Detect which cell encompasses the target text, then output its (x, y) center coordinate. 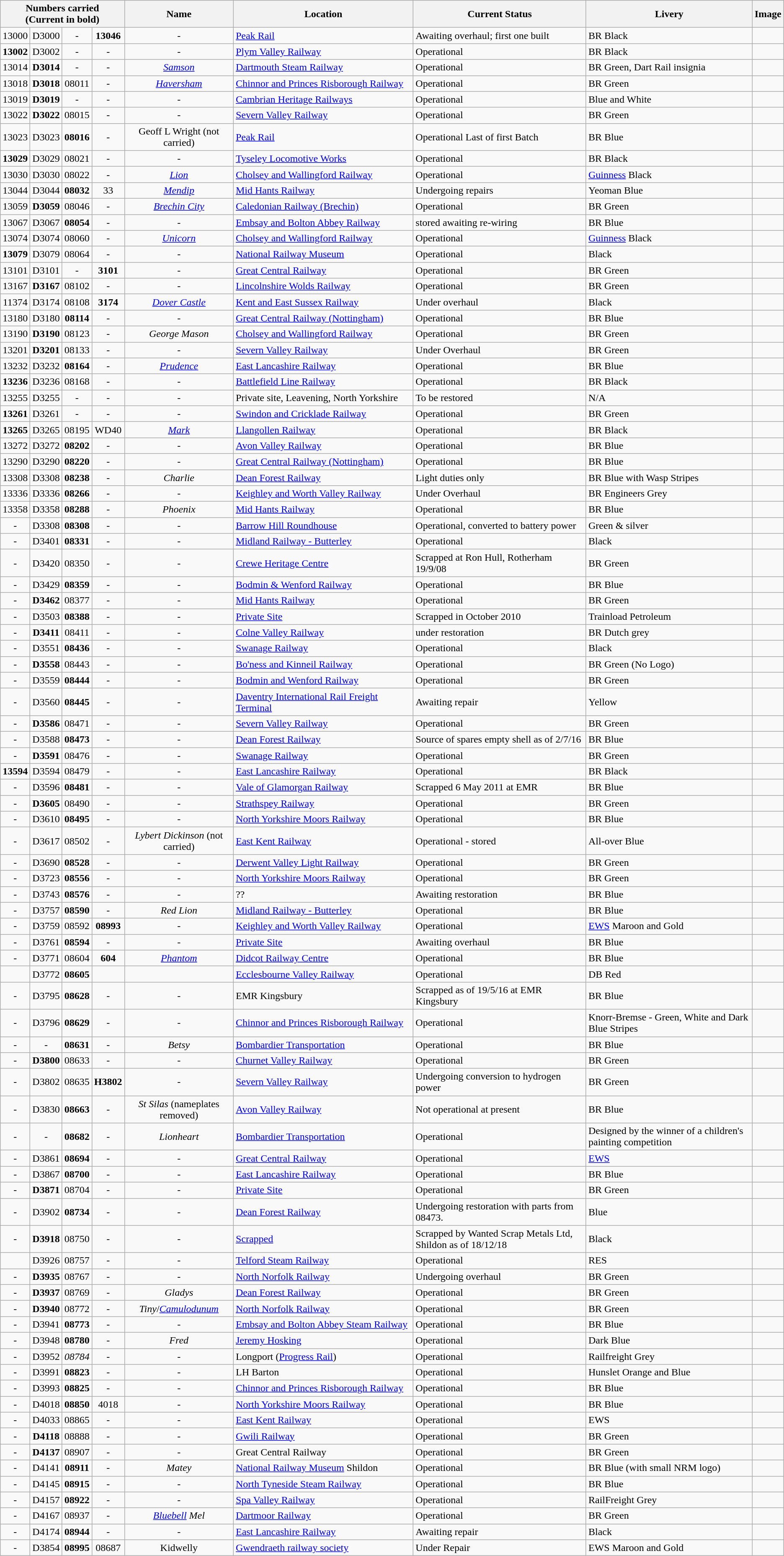
Swindon and Cricklade Railway (323, 414)
EMR Kingsbury (323, 996)
Location (323, 14)
D4157 (46, 1500)
Derwent Valley Light Railway (323, 862)
D3002 (46, 52)
Prudence (179, 366)
Dover Castle (179, 302)
Lybert Dickinson (not carried) (179, 841)
D3796 (46, 1023)
13290 (15, 461)
08629 (77, 1023)
WD40 (108, 430)
08133 (77, 350)
D3022 (46, 115)
Under overhaul (500, 302)
08700 (77, 1174)
13019 (15, 99)
D3596 (46, 787)
08473 (77, 739)
08888 (77, 1436)
D4141 (46, 1468)
D4018 (46, 1404)
?? (323, 894)
13272 (15, 445)
Crewe Heritage Centre (323, 563)
11374 (15, 302)
Mendip (179, 190)
D3617 (46, 841)
D3594 (46, 772)
St Silas (nameplates removed) (179, 1110)
13029 (15, 158)
D3854 (46, 1548)
D3926 (46, 1261)
13594 (15, 772)
Hunslet Orange and Blue (669, 1372)
D3918 (46, 1239)
Battlefield Line Railway (323, 382)
08060 (77, 238)
D3462 (46, 601)
08635 (77, 1082)
D3937 (46, 1292)
Scrapped (323, 1239)
Blue and White (669, 99)
08784 (77, 1357)
Undergoing conversion to hydrogen power (500, 1082)
RailFreight Grey (669, 1500)
08411 (77, 632)
D3610 (46, 819)
Dartmoor Railway (323, 1516)
Designed by the winner of a children's painting competition (669, 1137)
D3190 (46, 334)
D3000 (46, 36)
D3261 (46, 414)
Brechin City (179, 206)
08865 (77, 1420)
D3761 (46, 942)
D3952 (46, 1357)
D3023 (46, 137)
08780 (77, 1340)
13261 (15, 414)
13014 (15, 67)
3174 (108, 302)
13079 (15, 254)
D3067 (46, 223)
13101 (15, 270)
13018 (15, 83)
D3800 (46, 1061)
D3940 (46, 1308)
604 (108, 958)
Matey (179, 1468)
08108 (77, 302)
Spa Valley Railway (323, 1500)
13002 (15, 52)
Awaiting restoration (500, 894)
BR Blue with Wasp Stripes (669, 477)
08064 (77, 254)
D3723 (46, 878)
08054 (77, 223)
08915 (77, 1484)
Ecclesbourne Valley Railway (323, 974)
Dark Blue (669, 1340)
08594 (77, 942)
D3743 (46, 894)
08471 (77, 723)
08502 (77, 841)
08481 (77, 787)
08907 (77, 1452)
under restoration (500, 632)
Lionheart (179, 1137)
08308 (77, 526)
08377 (77, 601)
RES (669, 1261)
08631 (77, 1045)
Awaiting overhaul (500, 942)
D3871 (46, 1190)
stored awaiting re-wiring (500, 223)
D3420 (46, 563)
Telford Steam Railway (323, 1261)
D3771 (46, 958)
Current Status (500, 14)
D3429 (46, 585)
Charlie (179, 477)
George Mason (179, 334)
Gwendraeth railway society (323, 1548)
13167 (15, 286)
Unicorn (179, 238)
D3991 (46, 1372)
Mark (179, 430)
BR Blue (with small NRM logo) (669, 1468)
08850 (77, 1404)
08757 (77, 1261)
Llangollen Railway (323, 430)
08825 (77, 1388)
08769 (77, 1292)
Kent and East Sussex Railway (323, 302)
D3290 (46, 461)
Gladys (179, 1292)
08011 (77, 83)
Numbers carried (Current in bold) (62, 14)
Undergoing overhaul (500, 1276)
D3690 (46, 862)
08238 (77, 477)
Dartmouth Steam Railway (323, 67)
Bluebell Mel (179, 1516)
08694 (77, 1158)
13336 (15, 494)
08476 (77, 756)
D4174 (46, 1532)
D3180 (46, 318)
Embsay and Bolton Abbey Steam Railway (323, 1324)
13232 (15, 366)
08490 (77, 803)
08288 (77, 510)
Kidwelly (179, 1548)
National Railway Museum Shildon (323, 1468)
08443 (77, 664)
08331 (77, 541)
08123 (77, 334)
D3941 (46, 1324)
National Railway Museum (323, 254)
All-over Blue (669, 841)
To be restored (500, 398)
BR Engineers Grey (669, 494)
D4118 (46, 1436)
Embsay and Bolton Abbey Railway (323, 223)
Blue (669, 1212)
D3993 (46, 1388)
BR Green, Dart Rail insignia (669, 67)
D3560 (46, 702)
D3759 (46, 926)
08911 (77, 1468)
08021 (77, 158)
D3019 (46, 99)
D3503 (46, 616)
Awaiting overhaul; first one built (500, 36)
Name (179, 14)
08350 (77, 563)
D3588 (46, 739)
D3265 (46, 430)
08633 (77, 1061)
Source of spares empty shell as of 2/7/16 (500, 739)
Betsy (179, 1045)
08592 (77, 926)
North Tyneside Steam Railway (323, 1484)
D3236 (46, 382)
08734 (77, 1212)
D3591 (46, 756)
BR Green (No Logo) (669, 664)
08823 (77, 1372)
D3935 (46, 1276)
33 (108, 190)
08114 (77, 318)
08445 (77, 702)
3101 (108, 270)
08750 (77, 1239)
Private site, Leavening, North Yorkshire (323, 398)
D3074 (46, 238)
08032 (77, 190)
Scrapped at Ron Hull, Rotherham 19/9/08 (500, 563)
08767 (77, 1276)
Cambrian Heritage Railways (323, 99)
08605 (77, 974)
13190 (15, 334)
08444 (77, 680)
Bodmin and Wenford Railway (323, 680)
Vale of Glamorgan Railway (323, 787)
D3551 (46, 648)
08016 (77, 137)
Samson (179, 67)
08590 (77, 910)
D3336 (46, 494)
H3802 (108, 1082)
08022 (77, 174)
D3586 (46, 723)
D3830 (46, 1110)
D4033 (46, 1420)
Operational, converted to battery power (500, 526)
D3030 (46, 174)
D3867 (46, 1174)
D3101 (46, 270)
Lincolnshire Wolds Railway (323, 286)
D3029 (46, 158)
08388 (77, 616)
13030 (15, 174)
13023 (15, 137)
Barrow Hill Roundhouse (323, 526)
Scrapped by Wanted Scrap Metals Ltd, Shildon as of 18/12/18 (500, 1239)
Bo'ness and Kinneil Railway (323, 664)
08687 (108, 1548)
Under Repair (500, 1548)
08195 (77, 430)
Scrapped 6 May 2011 at EMR (500, 787)
D3558 (46, 664)
08704 (77, 1190)
08202 (77, 445)
Longport (Progress Rail) (323, 1357)
13059 (15, 206)
13358 (15, 510)
Churnet Valley Railway (323, 1061)
Bodmin & Wenford Railway (323, 585)
08944 (77, 1532)
N/A (669, 398)
Gwili Railway (323, 1436)
Daventry International Rail Freight Terminal (323, 702)
Didcot Railway Centre (323, 958)
Strathspey Railway (323, 803)
DB Red (669, 974)
D3232 (46, 366)
08682 (77, 1137)
08046 (77, 206)
08015 (77, 115)
D3167 (46, 286)
Tiny/Camulodunum (179, 1308)
Yeoman Blue (669, 190)
Undergoing repairs (500, 190)
D3757 (46, 910)
Tyseley Locomotive Works (323, 158)
08663 (77, 1110)
D3411 (46, 632)
08937 (77, 1516)
D3014 (46, 67)
D3902 (46, 1212)
08993 (108, 926)
D3059 (46, 206)
13022 (15, 115)
D3772 (46, 974)
08168 (77, 382)
08922 (77, 1500)
Phantom (179, 958)
D3861 (46, 1158)
08479 (77, 772)
D3272 (46, 445)
Jeremy Hosking (323, 1340)
13046 (108, 36)
Lion (179, 174)
Livery (669, 14)
Image (768, 14)
Red Lion (179, 910)
Green & silver (669, 526)
13255 (15, 398)
08628 (77, 996)
D3795 (46, 996)
Operational - stored (500, 841)
D3018 (46, 83)
Railfreight Grey (669, 1357)
Plym Valley Railway (323, 52)
Fred (179, 1340)
D4137 (46, 1452)
Caledonian Railway (Brechin) (323, 206)
08604 (77, 958)
08359 (77, 585)
13044 (15, 190)
D3044 (46, 190)
08220 (77, 461)
08773 (77, 1324)
D3559 (46, 680)
D3401 (46, 541)
08495 (77, 819)
D3255 (46, 398)
Scrapped as of 19/5/16 at EMR Kingsbury (500, 996)
13074 (15, 238)
13201 (15, 350)
BR Dutch grey (669, 632)
D3358 (46, 510)
08556 (77, 878)
D4167 (46, 1516)
08528 (77, 862)
D3079 (46, 254)
Light duties only (500, 477)
Colne Valley Railway (323, 632)
Geoff L Wright (not carried) (179, 137)
08436 (77, 648)
Knorr-Bremse - Green, White and Dark Blue Stripes (669, 1023)
13265 (15, 430)
Scrapped in October 2010 (500, 616)
08772 (77, 1308)
Undergoing restoration with parts from 08473. (500, 1212)
Not operational at present (500, 1110)
D3605 (46, 803)
D3802 (46, 1082)
D3948 (46, 1340)
LH Barton (323, 1372)
13308 (15, 477)
08102 (77, 286)
D3201 (46, 350)
13000 (15, 36)
08995 (77, 1548)
D3174 (46, 302)
Operational Last of first Batch (500, 137)
13236 (15, 382)
D4145 (46, 1484)
Trainload Petroleum (669, 616)
13067 (15, 223)
08266 (77, 494)
08164 (77, 366)
Yellow (669, 702)
Phoenix (179, 510)
13180 (15, 318)
Haversham (179, 83)
08576 (77, 894)
4018 (108, 1404)
